Return the [X, Y] coordinate for the center point of the cell that contains the specified text.  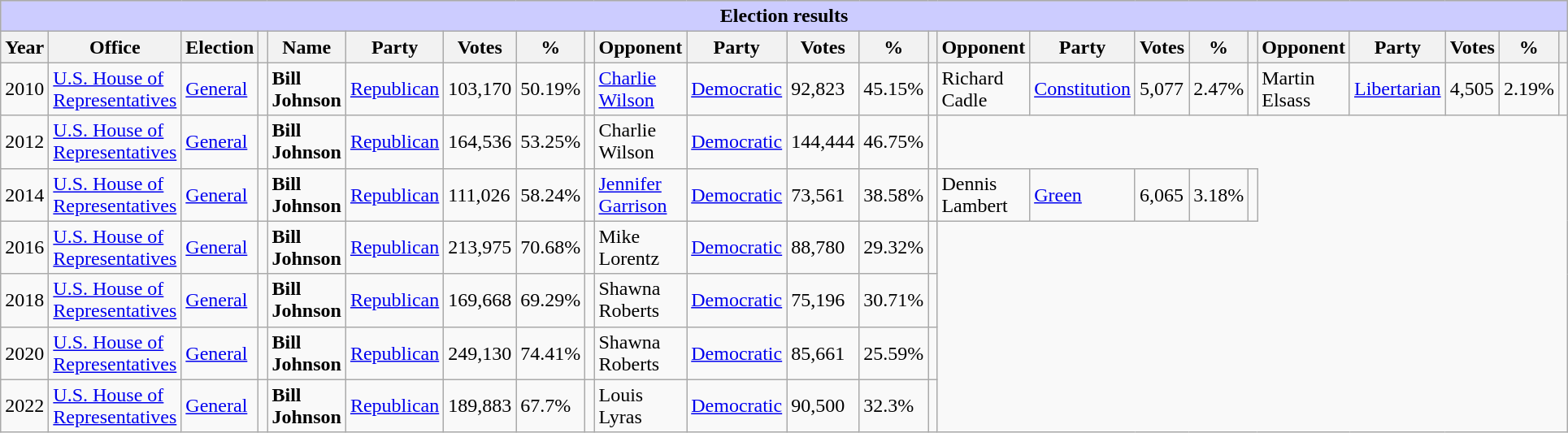
Name [306, 47]
103,170 [480, 89]
2018 [24, 301]
73,561 [823, 195]
5,077 [1162, 89]
45.15% [894, 89]
2020 [24, 353]
249,130 [480, 353]
Green [1083, 195]
164,536 [480, 141]
85,661 [823, 353]
Mike Lorentz [641, 247]
58.24% [551, 195]
2.47% [1219, 89]
Jennifer Garrison [641, 195]
74.41% [551, 353]
Constitution [1083, 89]
111,026 [480, 195]
6,065 [1162, 195]
70.68% [551, 247]
75,196 [823, 301]
67.7% [551, 406]
2016 [24, 247]
Libertarian [1397, 89]
189,883 [480, 406]
2012 [24, 141]
169,668 [480, 301]
50.19% [551, 89]
Election [219, 47]
38.58% [894, 195]
90,500 [823, 406]
3.18% [1219, 195]
2.19% [1528, 89]
144,444 [823, 141]
Election results [784, 16]
88,780 [823, 247]
Louis Lyras [641, 406]
92,823 [823, 89]
4,505 [1472, 89]
Dennis Lambert [984, 195]
Office [115, 47]
53.25% [551, 141]
32.3% [894, 406]
Year [24, 47]
Martin Elsass [1304, 89]
213,975 [480, 247]
2010 [24, 89]
69.29% [551, 301]
46.75% [894, 141]
29.32% [894, 247]
30.71% [894, 301]
Richard Cadle [984, 89]
2014 [24, 195]
25.59% [894, 353]
2022 [24, 406]
